From the cell containing the given text, extract its center point as [X, Y] coordinate. 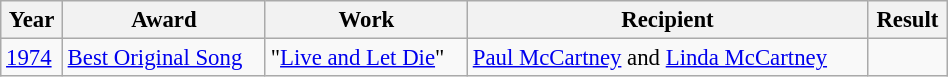
Award [164, 20]
Best Original Song [164, 58]
Result [908, 20]
Work [366, 20]
Paul McCartney and Linda McCartney [667, 58]
"Live and Let Die" [366, 58]
Recipient [667, 20]
1974 [32, 58]
Year [32, 20]
